Scan for the cell matching the given text and deliver its (x, y) coordinate at center. 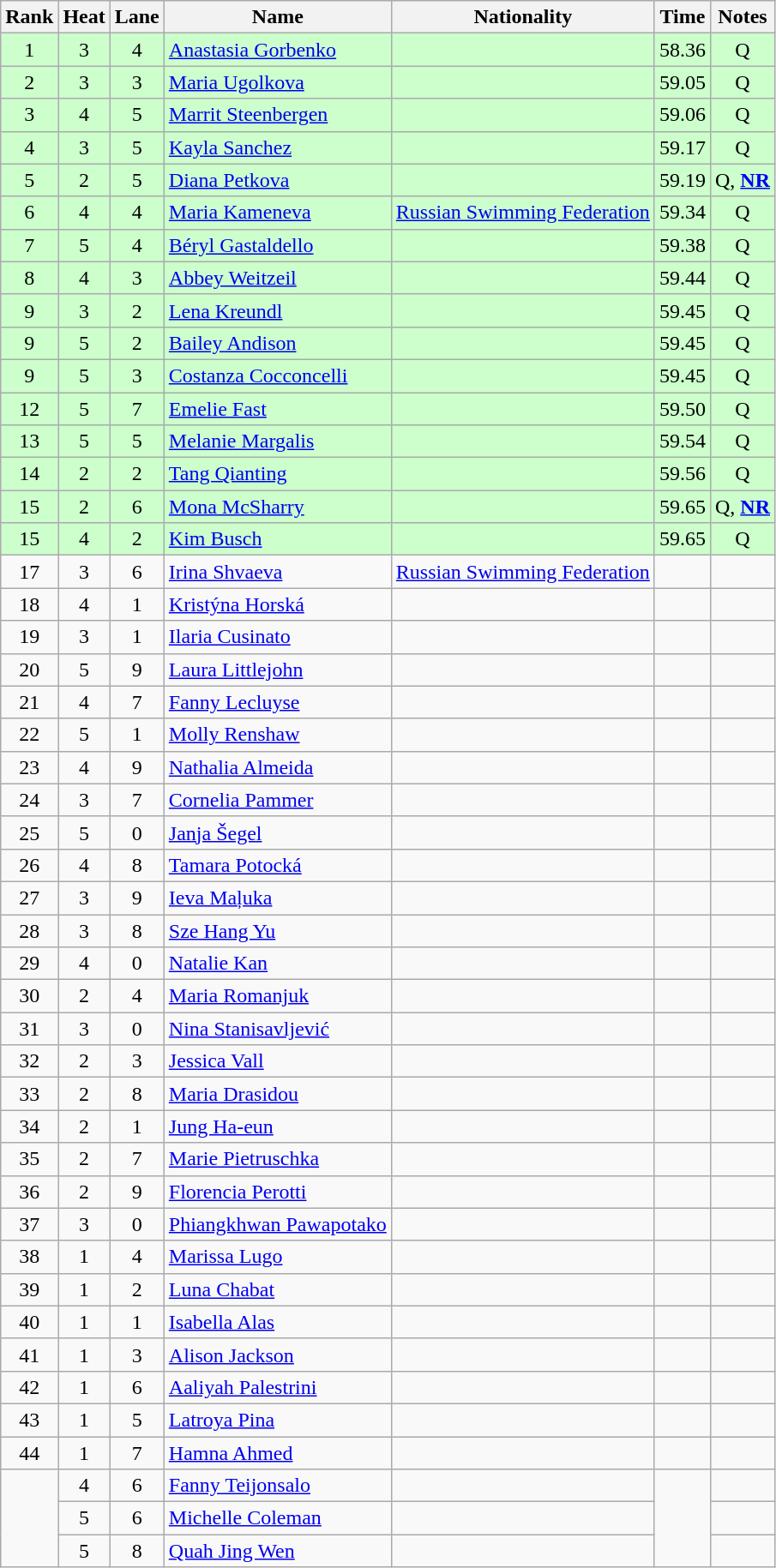
18 (29, 604)
36 (29, 1192)
59.38 (683, 245)
59.05 (683, 82)
14 (29, 474)
Cornelia Pammer (278, 800)
Marie Pietruschka (278, 1159)
19 (29, 637)
Diana Petkova (278, 180)
Time (683, 17)
44 (29, 1453)
43 (29, 1420)
33 (29, 1094)
Irina Shvaeva (278, 572)
Nathalia Almeida (278, 767)
Emelie Fast (278, 409)
13 (29, 442)
Jessica Vall (278, 1061)
Latroya Pina (278, 1420)
39 (29, 1289)
59.50 (683, 409)
Ilaria Cusinato (278, 637)
Laura Littlejohn (278, 670)
24 (29, 800)
59.17 (683, 147)
Alison Jackson (278, 1355)
Abbey Weitzeil (278, 278)
Mona McSharry (278, 507)
21 (29, 702)
23 (29, 767)
31 (29, 1029)
27 (29, 898)
42 (29, 1387)
34 (29, 1126)
Anastasia Gorbenko (278, 50)
30 (29, 996)
58.36 (683, 50)
59.34 (683, 213)
Name (278, 17)
Lane (137, 17)
Kim Busch (278, 539)
38 (29, 1257)
59.19 (683, 180)
Michelle Coleman (278, 1518)
Quah Jing Wen (278, 1551)
Costanza Cocconcelli (278, 375)
Tamara Potocká (278, 865)
22 (29, 735)
Hamna Ahmed (278, 1453)
Florencia Perotti (278, 1192)
29 (29, 964)
Béryl Gastaldello (278, 245)
35 (29, 1159)
Sze Hang Yu (278, 930)
Maria Kameneva (278, 213)
Nina Stanisavljević (278, 1029)
41 (29, 1355)
32 (29, 1061)
Fanny Lecluyse (278, 702)
Janja Šegel (278, 832)
59.56 (683, 474)
Heat (84, 17)
Isabella Alas (278, 1322)
Ieva Maļuka (278, 898)
Maria Romanjuk (278, 996)
17 (29, 572)
Kristýna Horská (278, 604)
Notes (743, 17)
Rank (29, 17)
Molly Renshaw (278, 735)
59.44 (683, 278)
28 (29, 930)
Bailey Andison (278, 343)
Maria Drasidou (278, 1094)
Nationality (523, 17)
20 (29, 670)
Aaliyah Palestrini (278, 1387)
Lena Kreundl (278, 310)
Tang Qianting (278, 474)
26 (29, 865)
Marissa Lugo (278, 1257)
25 (29, 832)
Melanie Margalis (278, 442)
Kayla Sanchez (278, 147)
59.06 (683, 115)
Phiangkhwan Pawapotako (278, 1224)
40 (29, 1322)
Luna Chabat (278, 1289)
59.54 (683, 442)
Natalie Kan (278, 964)
37 (29, 1224)
Fanny Teijonsalo (278, 1486)
12 (29, 409)
Marrit Steenbergen (278, 115)
Maria Ugolkova (278, 82)
Jung Ha-eun (278, 1126)
